Find where the given text appears and provide that cell's center as [X, Y] coordinate. 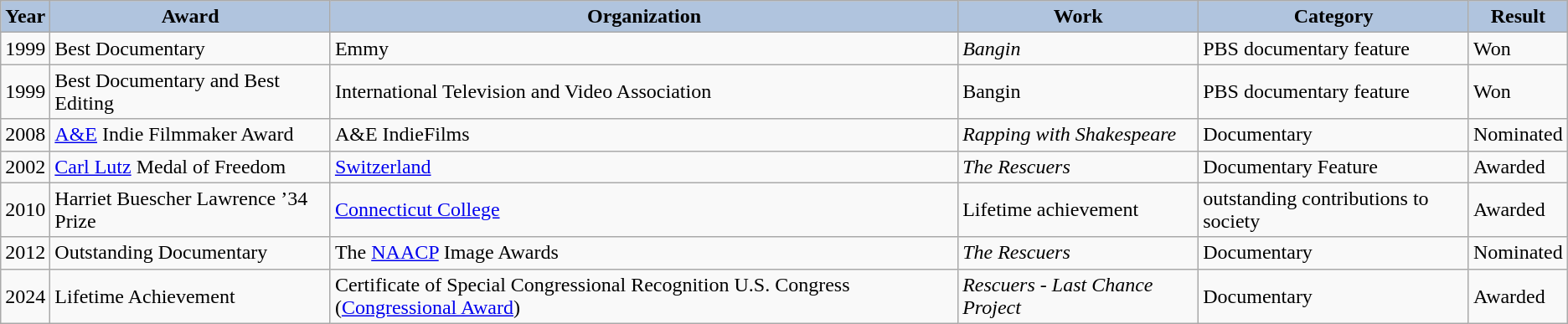
A&E Indie Filmmaker Award [191, 135]
Organization [643, 17]
Best Documentary and Best Editing [191, 92]
outstanding contributions to society [1333, 209]
International Television and Video Association [643, 92]
Result [1518, 17]
Certificate of Special Congressional Recognition U.S. Congress (Congressional Award) [643, 296]
Category [1333, 17]
Rapping with Shakespeare [1079, 135]
Carl Lutz Medal of Freedom [191, 167]
A&E IndieFilms [643, 135]
Award [191, 17]
Emmy [643, 49]
Rescuers - Last Chance Project [1079, 296]
2010 [25, 209]
Work [1079, 17]
Year [25, 17]
2012 [25, 253]
Switzerland [643, 167]
Outstanding Documentary [191, 253]
Documentary Feature [1333, 167]
Harriet Buescher Lawrence ’34 Prize [191, 209]
Lifetime achievement [1079, 209]
Connecticut College [643, 209]
2008 [25, 135]
2002 [25, 167]
2024 [25, 296]
Best Documentary [191, 49]
The NAACP Image Awards [643, 253]
Lifetime Achievement [191, 296]
